Identify which cell holds the provided text, then report its (x, y) central coordinate. 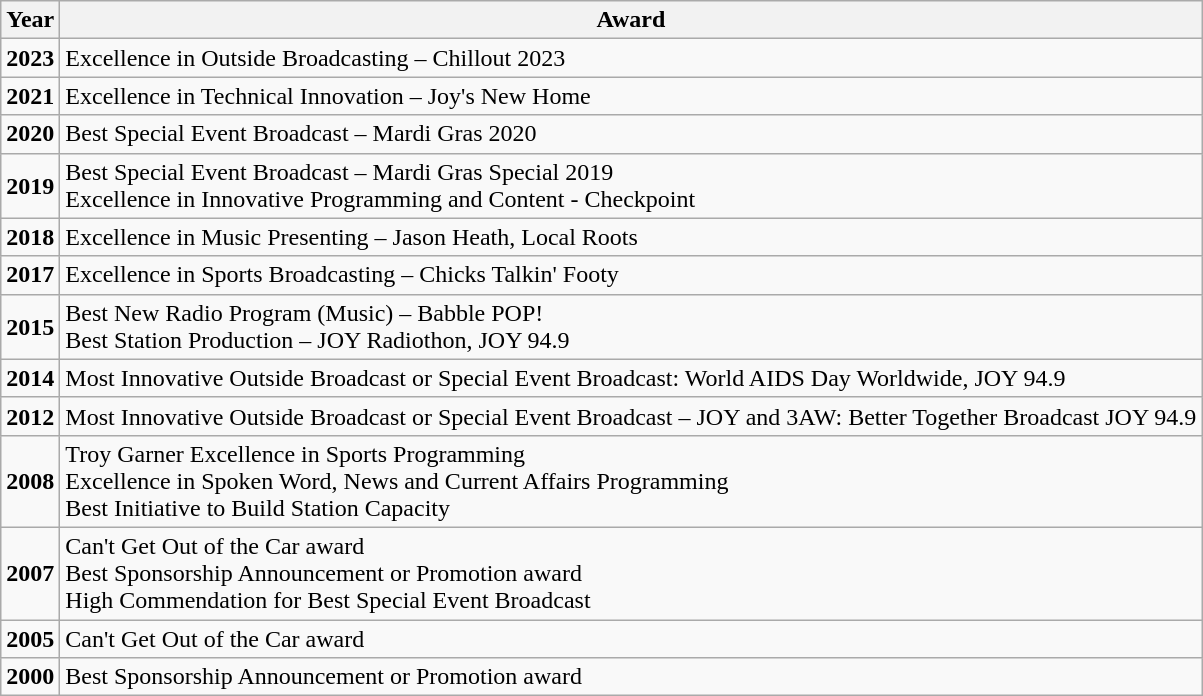
Can't Get Out of the Car award (631, 639)
2008 (30, 481)
Best Special Event Broadcast – Mardi Gras 2020 (631, 134)
Best Sponsorship Announcement or Promotion award (631, 677)
Year (30, 20)
2007 (30, 573)
2012 (30, 416)
Excellence in Technical Innovation – Joy's New Home (631, 96)
2005 (30, 639)
Most Innovative Outside Broadcast or Special Event Broadcast: World AIDS Day Worldwide, JOY 94.9 (631, 378)
2023 (30, 58)
2020 (30, 134)
Award (631, 20)
Excellence in Sports Broadcasting – Chicks Talkin' Footy (631, 275)
Can't Get Out of the Car awardBest Sponsorship Announcement or Promotion awardHigh Commendation for Best Special Event Broadcast (631, 573)
2014 (30, 378)
2000 (30, 677)
Most Innovative Outside Broadcast or Special Event Broadcast – JOY and 3AW: Better Together Broadcast JOY 94.9 (631, 416)
2019 (30, 186)
Troy Garner Excellence in Sports ProgrammingExcellence in Spoken Word, News and Current Affairs ProgrammingBest Initiative to Build Station Capacity (631, 481)
Best Special Event Broadcast – Mardi Gras Special 2019Excellence in Innovative Programming and Content - Checkpoint (631, 186)
Best New Radio Program (Music) – Babble POP!Best Station Production – JOY Radiothon, JOY 94.9 (631, 326)
2015 (30, 326)
2018 (30, 237)
2017 (30, 275)
Excellence in Outside Broadcasting – Chillout 2023 (631, 58)
Excellence in Music Presenting – Jason Heath, Local Roots (631, 237)
2021 (30, 96)
